Locate the cell with the specified text and output its (X, Y) center coordinate. 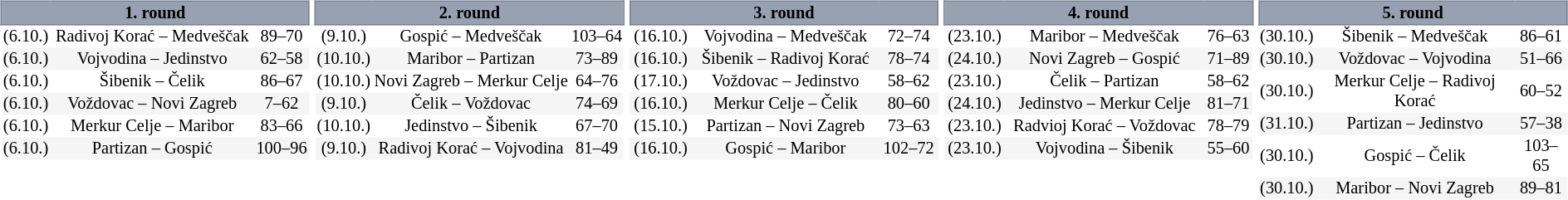
62–58 (282, 60)
Maribor – Partizan (471, 60)
103–64 (596, 37)
Radivoj Korać – Vojvodina (471, 149)
86–61 (1541, 37)
Radivoj Korać – Medveščak (153, 37)
76–63 (1228, 37)
86–67 (282, 81)
Jedinstvo – Šibenik (471, 126)
102–72 (909, 149)
4. round (1098, 12)
Radvioj Korać – Voždovac (1105, 126)
Novi Zagreb – Gospić (1105, 60)
51–66 (1541, 60)
(31.10.) (1287, 124)
80–60 (909, 105)
Voždovac – Vojvodina (1415, 60)
89–81 (1541, 189)
Šibenik – Radivoj Korać (786, 60)
Čelik – Partizan (1105, 81)
100–96 (282, 149)
Jedinstvo – Merkur Celje (1105, 105)
81–71 (1228, 105)
Maribor – Novi Zagreb (1415, 189)
2. round (470, 12)
78–79 (1228, 126)
71–89 (1228, 60)
1. round (154, 12)
78–74 (909, 60)
73–63 (909, 126)
Šibenik – Čelik (153, 81)
Voždovac – Jedinstvo (786, 81)
Merkur Celje – Čelik (786, 105)
55–60 (1228, 149)
Partizan – Jedinstvo (1415, 124)
Voždovac – Novi Zagreb (153, 105)
(15.10.) (660, 126)
64–76 (596, 81)
Šibenik – Medveščak (1415, 37)
Čelik – Voždovac (471, 105)
7–62 (282, 105)
Merkur Celje – Radivoj Korać (1415, 91)
73–89 (596, 60)
Partizan – Novi Zagreb (786, 126)
5. round (1414, 12)
Novi Zagreb – Merkur Celje (471, 81)
60–52 (1541, 91)
Vojvodina – Medveščak (786, 37)
Gospić – Maribor (786, 149)
81–49 (596, 149)
103–65 (1541, 156)
Vojvodina – Šibenik (1105, 149)
Maribor – Medveščak (1105, 37)
83–66 (282, 126)
Partizan – Gospić (153, 149)
74–69 (596, 105)
Merkur Celje – Maribor (153, 126)
Gospić – Medveščak (471, 37)
Gospić – Čelik (1415, 156)
67–70 (596, 126)
72–74 (909, 37)
89–70 (282, 37)
57–38 (1541, 124)
3. round (784, 12)
(17.10.) (660, 81)
Vojvodina – Jedinstvo (153, 60)
